Determine the (X, Y) coordinate at the center of the cell enclosing the given text.  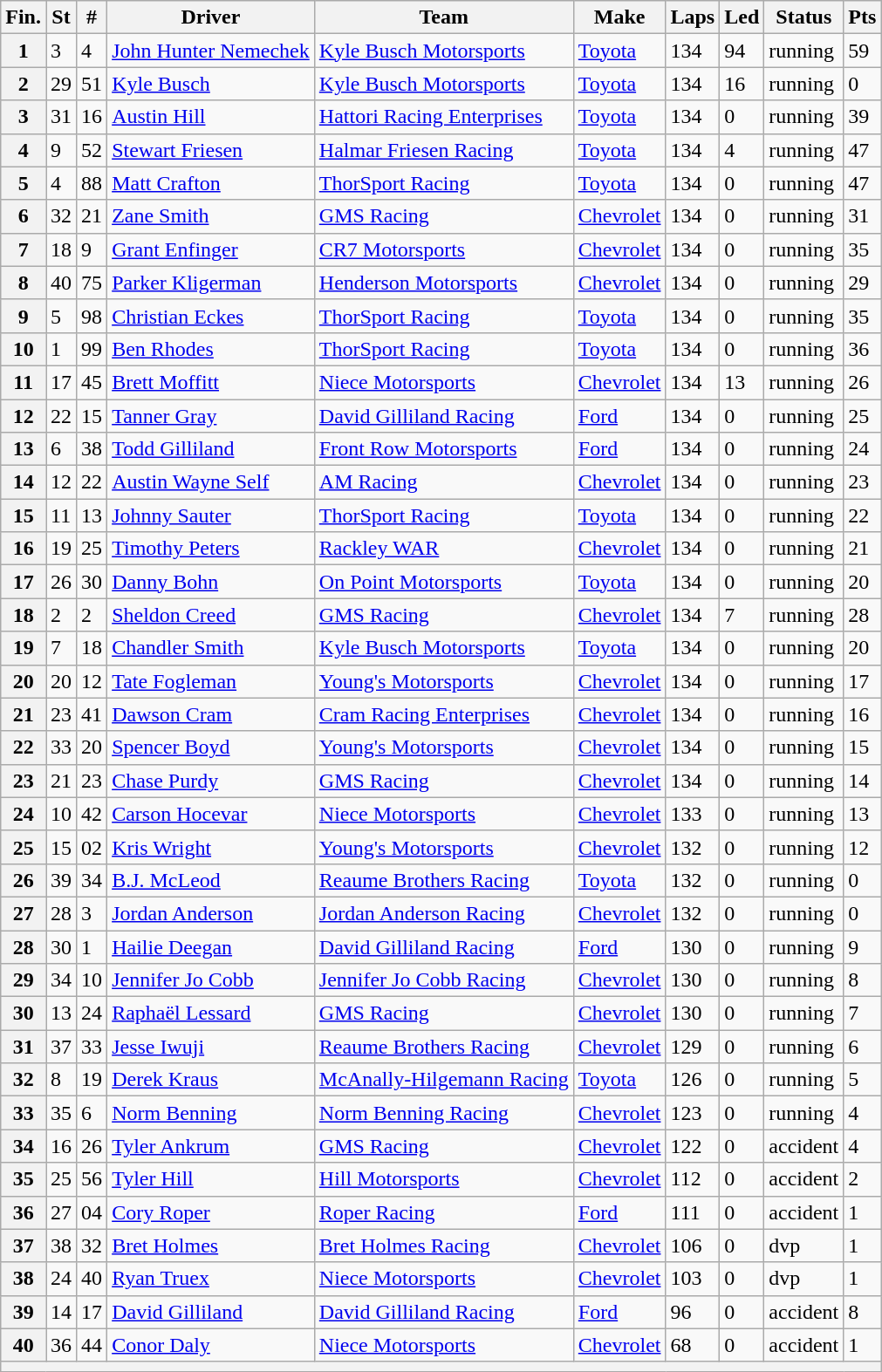
Norm Benning (211, 1113)
Bret Holmes (211, 1246)
McAnally-Hilgemann Racing (443, 1080)
Roper Racing (443, 1212)
Parker Kligerman (211, 283)
41 (92, 714)
Status (804, 17)
103 (693, 1279)
Cram Racing Enterprises (443, 714)
Norm Benning Racing (443, 1113)
Driver (211, 17)
Led (742, 17)
Chandler Smith (211, 648)
Derek Kraus (211, 1080)
Austin Wayne Self (211, 482)
Hailie Deegan (211, 946)
Christian Eckes (211, 316)
Kyle Busch (211, 84)
Sheldon Creed (211, 615)
# (92, 17)
B.J. McLeod (211, 880)
75 (92, 283)
Spencer Boyd (211, 747)
Ryan Truex (211, 1279)
99 (92, 349)
Zane Smith (211, 216)
Timothy Peters (211, 549)
94 (742, 51)
David Gilliland (211, 1312)
CR7 Motorsports (443, 249)
Hattori Racing Enterprises (443, 117)
Front Row Motorsports (443, 449)
111 (693, 1212)
Brett Moffitt (211, 382)
Kris Wright (211, 847)
Team (443, 17)
Jesse Iwuji (211, 1047)
Fin. (24, 17)
42 (92, 814)
122 (693, 1146)
Grant Enfinger (211, 249)
51 (92, 84)
On Point Motorsports (443, 582)
56 (92, 1179)
04 (92, 1212)
AM Racing (443, 482)
Raphaël Lessard (211, 1014)
Carson Hocevar (211, 814)
Rackley WAR (443, 549)
Make (619, 17)
44 (92, 1345)
45 (92, 382)
Austin Hill (211, 117)
Jennifer Jo Cobb (211, 980)
Chase Purdy (211, 781)
Jennifer Jo Cobb Racing (443, 980)
Stewart Friesen (211, 150)
Laps (693, 17)
Hill Motorsports (443, 1179)
Henderson Motorsports (443, 283)
106 (693, 1246)
52 (92, 150)
112 (693, 1179)
Cory Roper (211, 1212)
02 (92, 847)
59 (862, 51)
68 (693, 1345)
St (61, 17)
133 (693, 814)
John Hunter Nemechek (211, 51)
Bret Holmes Racing (443, 1246)
Tyler Hill (211, 1179)
98 (92, 316)
88 (92, 183)
126 (693, 1080)
96 (693, 1312)
Johnny Sauter (211, 515)
Tyler Ankrum (211, 1146)
Ben Rhodes (211, 349)
Tanner Gray (211, 416)
Halmar Friesen Racing (443, 150)
Dawson Cram (211, 714)
Conor Daly (211, 1345)
Pts (862, 17)
Matt Crafton (211, 183)
123 (693, 1113)
Tate Fogleman (211, 681)
Jordan Anderson Racing (443, 913)
129 (693, 1047)
Jordan Anderson (211, 913)
Todd Gilliland (211, 449)
Danny Bohn (211, 582)
